Find where the given text appears and provide that cell's center as (x, y) coordinate. 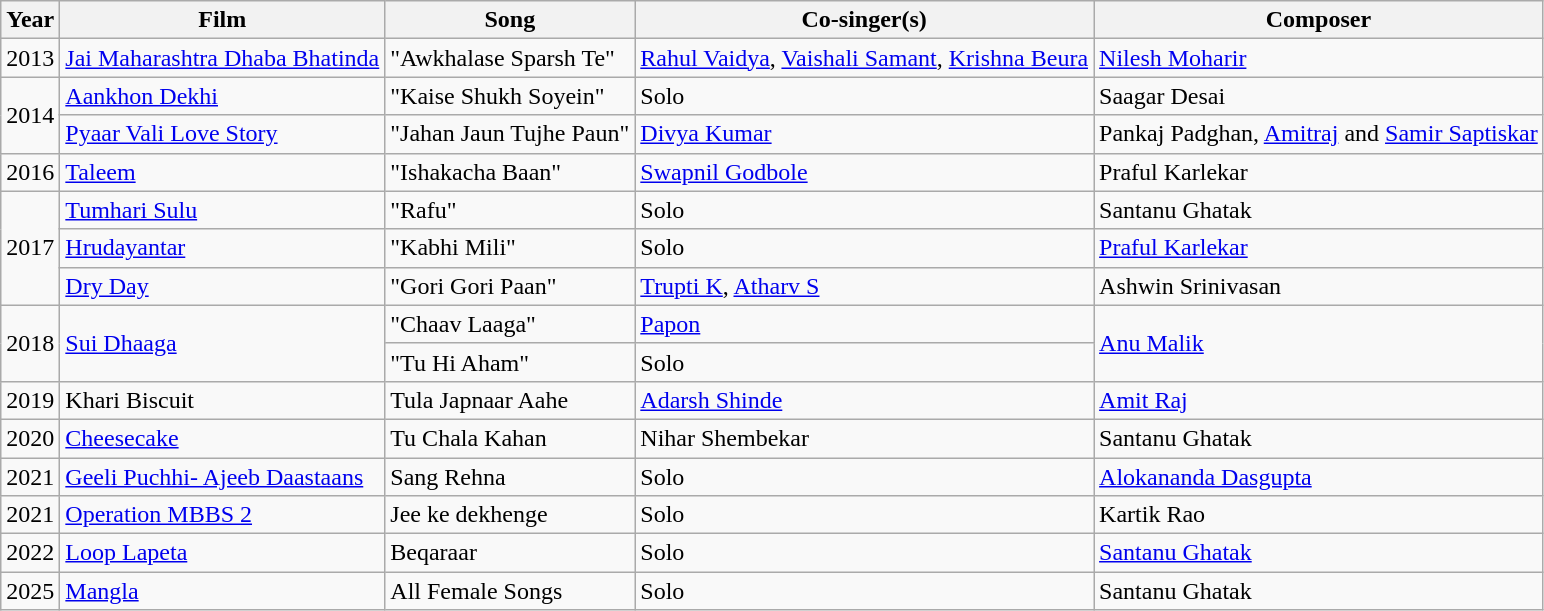
Kartik Rao (1319, 515)
Sui Dhaaga (222, 343)
Papon (864, 324)
Geeli Puchhi- Ajeeb Daastaans (222, 477)
2018 (30, 343)
2025 (30, 591)
Pyaar Vali Love Story (222, 134)
All Female Songs (510, 591)
Nilesh Moharir (1319, 58)
Beqaraar (510, 553)
Alokananda Dasgupta (1319, 477)
Amit Raj (1319, 400)
Rahul Vaidya, Vaishali Samant, Krishna Beura (864, 58)
"Rafu" (510, 210)
Tula Japnaar Aahe (510, 400)
Co-singer(s) (864, 20)
Pankaj Padghan, Amitraj and Samir Saptiskar (1319, 134)
Taleem (222, 172)
Ashwin Srinivasan (1319, 286)
Jee ke dekhenge (510, 515)
2022 (30, 553)
2019 (30, 400)
Jai Maharashtra Dhaba Bhatinda (222, 58)
"Awkhalase Sparsh Te" (510, 58)
Tumhari Sulu (222, 210)
"Chaav Laaga" (510, 324)
"Tu Hi Aham" (510, 362)
Mangla (222, 591)
2014 (30, 115)
Year (30, 20)
Loop Lapeta (222, 553)
Aankhon Dekhi (222, 96)
Saagar Desai (1319, 96)
"Ishakacha Baan" (510, 172)
Hrudayantar (222, 248)
"Jahan Jaun Tujhe Paun" (510, 134)
Dry Day (222, 286)
"Kaise Shukh Soyein" (510, 96)
Trupti K, Atharv S (864, 286)
2016 (30, 172)
Sang Rehna (510, 477)
2017 (30, 248)
Film (222, 20)
2013 (30, 58)
"Kabhi Mili" (510, 248)
Cheesecake (222, 438)
Tu Chala Kahan (510, 438)
Adarsh Shinde (864, 400)
Divya Kumar (864, 134)
Composer (1319, 20)
"Gori Gori Paan" (510, 286)
2020 (30, 438)
Song (510, 20)
Anu Malik (1319, 343)
Khari Biscuit (222, 400)
Nihar Shembekar (864, 438)
Swapnil Godbole (864, 172)
Operation MBBS 2 (222, 515)
